Capture the cell that displays the provided text and extract its (x, y) central coordinate. 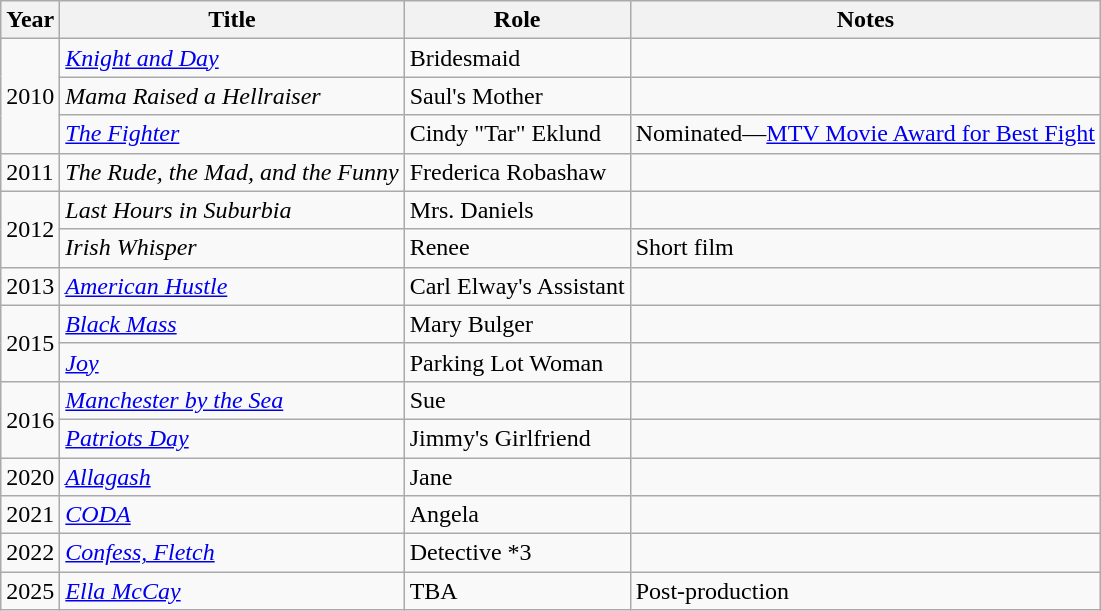
Confess, Fletch (232, 553)
Mary Bulger (517, 324)
The Rude, the Mad, and the Funny (232, 172)
2015 (30, 343)
Cindy "Tar" Eklund (517, 134)
Black Mass (232, 324)
Year (30, 20)
Frederica Robashaw (517, 172)
Renee (517, 248)
Angela (517, 515)
Manchester by the Sea (232, 400)
Nominated—MTV Movie Award for Best Fight (865, 134)
Jane (517, 477)
Title (232, 20)
Ella McCay (232, 591)
Sue (517, 400)
CODA (232, 515)
2022 (30, 553)
2016 (30, 419)
2020 (30, 477)
2012 (30, 229)
Parking Lot Woman (517, 362)
The Fighter (232, 134)
2021 (30, 515)
Jimmy's Girlfriend (517, 438)
Joy (232, 362)
Allagash (232, 477)
Last Hours in Suburbia (232, 210)
Role (517, 20)
Saul's Mother (517, 96)
Irish Whisper (232, 248)
Knight and Day (232, 58)
Carl Elway's Assistant (517, 286)
2013 (30, 286)
Short film (865, 248)
Mama Raised a Hellraiser (232, 96)
American Hustle (232, 286)
Post-production (865, 591)
Notes (865, 20)
TBA (517, 591)
2011 (30, 172)
Bridesmaid (517, 58)
2025 (30, 591)
Patriots Day (232, 438)
Mrs. Daniels (517, 210)
Detective *3 (517, 553)
2010 (30, 96)
